Extract the [X, Y] coordinate from the center of the cell holding the provided text.  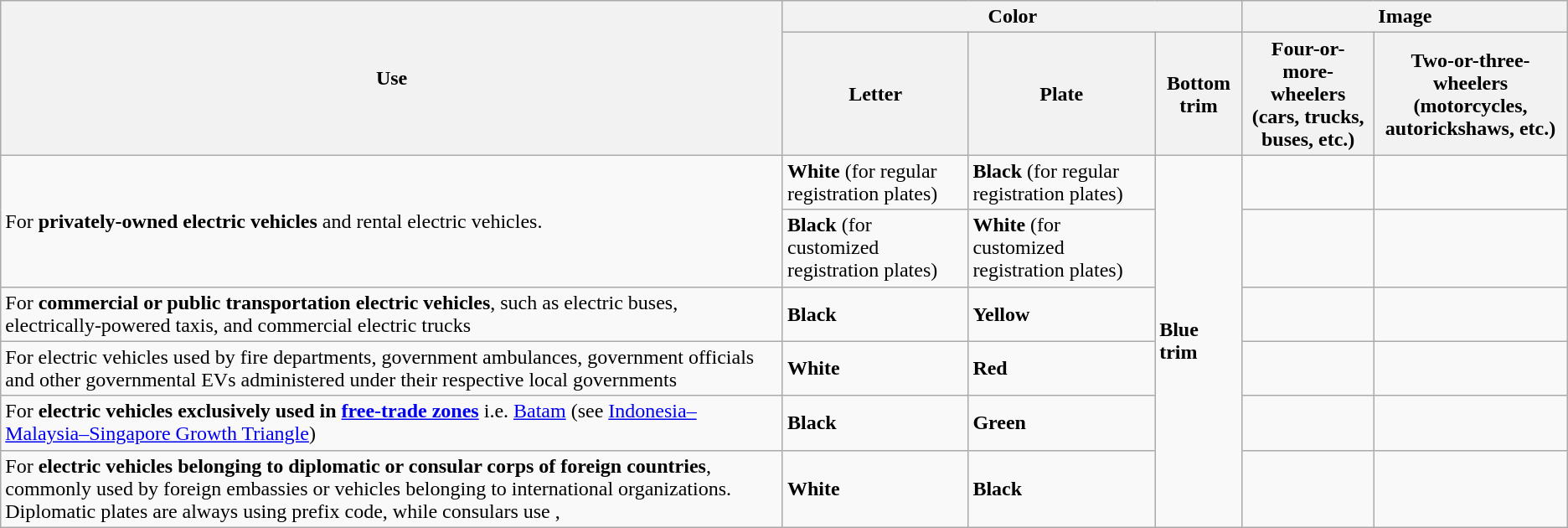
Plate [1062, 94]
Image [1405, 17]
White (for customized registration plates) [1062, 248]
For electric vehicles exclusively used in free-trade zones i.e. Batam (see Indonesia–Malaysia–Singapore Growth Triangle) [392, 422]
Black (for regular registration plates) [1062, 183]
Green [1062, 422]
Bottom trim [1199, 94]
Red [1062, 369]
Letter [874, 94]
Color [1012, 17]
Yellow [1062, 313]
White (for regular registration plates) [874, 183]
Blue trim [1199, 341]
Four-or-more-wheelers(cars, trucks, buses, etc.) [1308, 94]
Two-or-three-wheelers(motorcycles, autorickshaws, etc.) [1471, 94]
For commercial or public transportation electric vehicles, such as electric buses, electrically-powered taxis, and commercial electric trucks [392, 313]
Use [392, 78]
Black (for customized registration plates) [874, 248]
For privately-owned electric vehicles and rental electric vehicles. [392, 221]
